Search for the cell housing the specified text and yield its [X, Y] center coordinate. 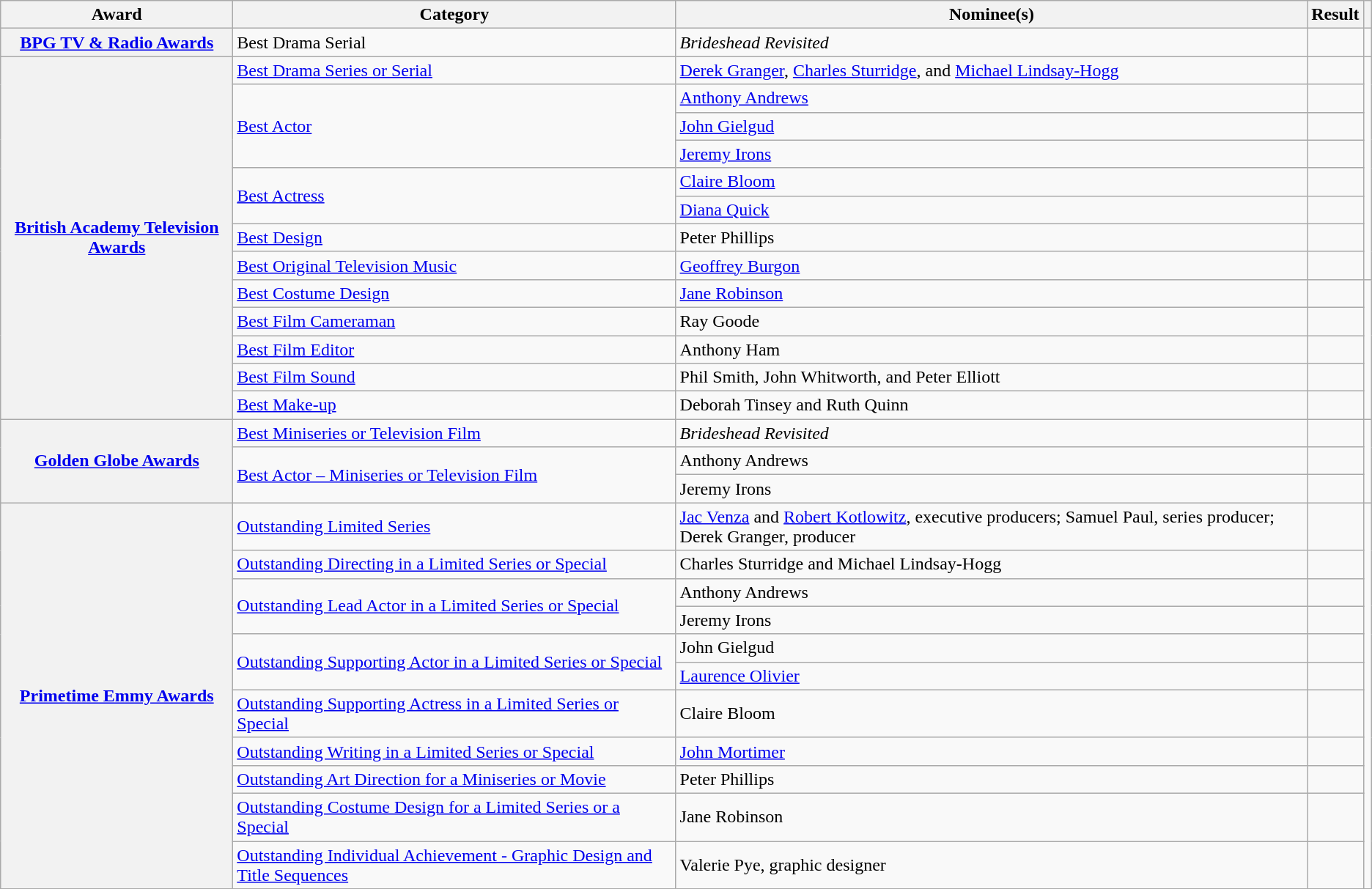
Charles Sturridge and Michael Lindsay-Hogg [992, 564]
Best Miniseries or Television Film [454, 433]
Outstanding Costume Design for a Limited Series or a Special [454, 816]
Outstanding Individual Achievement - Graphic Design and Title Sequences [454, 865]
Anthony Ham [992, 350]
Best Actor – Miniseries or Television Film [454, 475]
Best Drama Series or Serial [454, 70]
Laurence Olivier [992, 676]
Valerie Pye, graphic designer [992, 865]
Best Design [454, 237]
Best Film Cameraman [454, 321]
Phil Smith, John Whitworth, and Peter Elliott [992, 377]
Nominee(s) [992, 15]
Outstanding Lead Actor in a Limited Series or Special [454, 606]
Deborah Tinsey and Ruth Quinn [992, 405]
Award [117, 15]
Best Original Television Music [454, 265]
Result [1335, 15]
Outstanding Supporting Actress in a Limited Series or Special [454, 714]
Best Drama Serial [454, 43]
Outstanding Supporting Actor in a Limited Series or Special [454, 662]
Best Film Editor [454, 350]
Outstanding Art Direction for a Miniseries or Movie [454, 779]
Best Actress [454, 196]
Category [454, 15]
Best Actor [454, 126]
BPG TV & Radio Awards [117, 43]
Outstanding Limited Series [454, 526]
Golden Globe Awards [117, 461]
Outstanding Writing in a Limited Series or Special [454, 751]
Jac Venza and Robert Kotlowitz, executive producers; Samuel Paul, series producer; Derek Granger, producer [992, 526]
Primetime Emmy Awards [117, 696]
John Mortimer [992, 751]
Best Make-up [454, 405]
Best Film Sound [454, 377]
British Academy Television Awards [117, 237]
Ray Goode [992, 321]
Derek Granger, Charles Sturridge, and Michael Lindsay-Hogg [992, 70]
Outstanding Directing in a Limited Series or Special [454, 564]
Best Costume Design [454, 293]
Diana Quick [992, 210]
Geoffrey Burgon [992, 265]
